Capture the cell that displays the provided text and extract its (x, y) central coordinate. 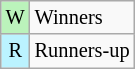
R (16, 51)
Winners (82, 17)
W (16, 17)
Runners-up (82, 51)
